Pinpoint the cell where the given text exists, returning its (X, Y) midpoint coordinate. 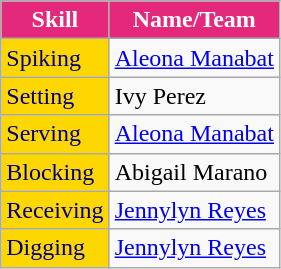
Ivy Perez (194, 96)
Serving (55, 134)
Skill (55, 20)
Receiving (55, 210)
Abigail Marano (194, 172)
Setting (55, 96)
Digging (55, 248)
Blocking (55, 172)
Name/Team (194, 20)
Spiking (55, 58)
